From the cell containing the given text, extract its center point as [x, y] coordinate. 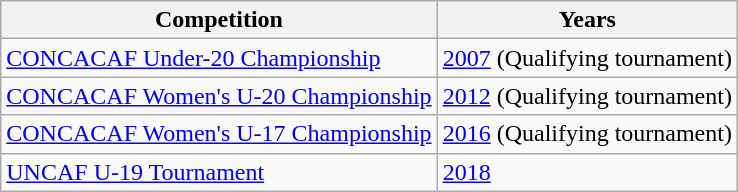
2012 (Qualifying tournament) [587, 96]
2007 (Qualifying tournament) [587, 58]
Competition [219, 20]
2016 (Qualifying tournament) [587, 134]
CONCACAF Under-20 Championship [219, 58]
UNCAF U-19 Tournament [219, 172]
CONCACAF Women's U-20 Championship [219, 96]
Years [587, 20]
2018 [587, 172]
CONCACAF Women's U-17 Championship [219, 134]
